Pinpoint the cell where the given text exists, returning its [X, Y] midpoint coordinate. 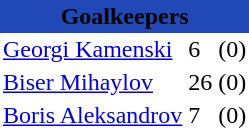
Biser Mihaylov [92, 82]
26 [200, 82]
Goalkeepers [124, 16]
6 [200, 50]
Georgi Kamenski [92, 50]
